Return the (x, y) coordinate for the center point of the cell that contains the specified text.  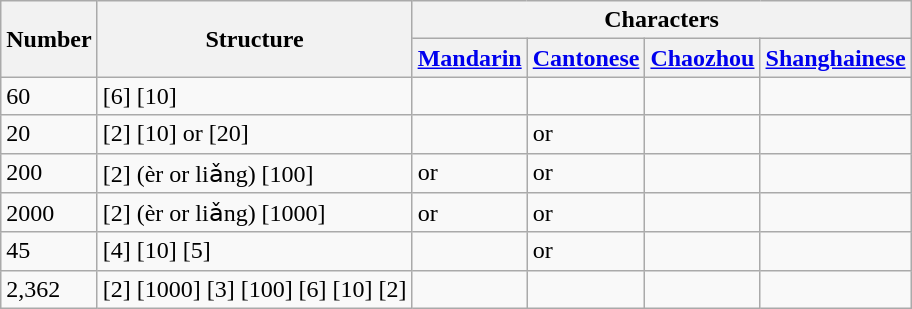
[2] [10] or [20] (254, 134)
[6] [10] (254, 96)
45 (49, 251)
Chaozhou (702, 58)
60 (49, 96)
2,362 (49, 289)
200 (49, 173)
Structure (254, 39)
Characters (662, 20)
Mandarin (470, 58)
[4] [10] [5] (254, 251)
20 (49, 134)
Shanghainese (836, 58)
Number (49, 39)
Cantonese (586, 58)
[2] (èr or liǎng) [1000] (254, 213)
[2] (èr or liǎng) [100] (254, 173)
[2] [1000] [3] [100] [6] [10] [2] (254, 289)
2000 (49, 213)
